Extract the [X, Y] coordinate from the center of the cell holding the provided text.  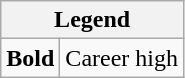
Legend [92, 20]
Bold [30, 58]
Career high [122, 58]
